For the text-containing cell, return its midpoint in [X, Y] coordinate format. 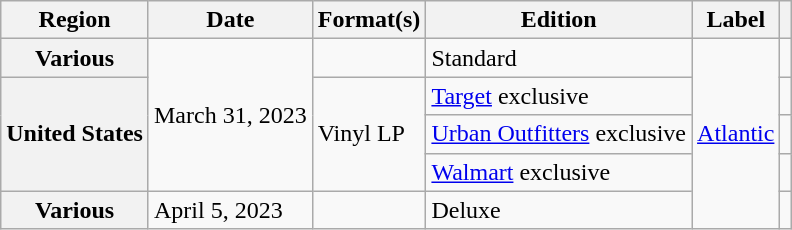
March 31, 2023 [230, 115]
Region [75, 20]
United States [75, 134]
Format(s) [369, 20]
Vinyl LP [369, 134]
April 5, 2023 [230, 210]
Edition [559, 20]
Date [230, 20]
Target exclusive [559, 96]
Urban Outfitters exclusive [559, 134]
Deluxe [559, 210]
Standard [559, 58]
Atlantic [736, 134]
Walmart exclusive [559, 172]
Label [736, 20]
